Return [X, Y] of the center of cell containing provided text 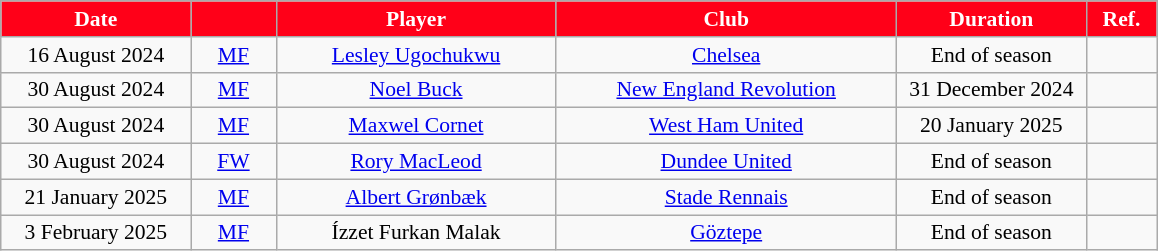
20 January 2025 [991, 126]
New England Revolution [726, 90]
Albert Grønbæk [416, 197]
Date [96, 19]
Rory MacLeod [416, 162]
Göztepe [726, 233]
Ref. [1121, 19]
Player [416, 19]
Chelsea [726, 55]
Stade Rennais [726, 197]
31 December 2024 [991, 90]
Noel Buck [416, 90]
3 February 2025 [96, 233]
Ízzet Furkan Malak [416, 233]
Duration [991, 19]
16 August 2024 [96, 55]
Club [726, 19]
Lesley Ugochukwu [416, 55]
FW [234, 162]
Maxwel Cornet [416, 126]
West Ham United [726, 126]
21 January 2025 [96, 197]
Dundee United [726, 162]
